Extract the [x, y] coordinate from the center of the cell holding the provided text.  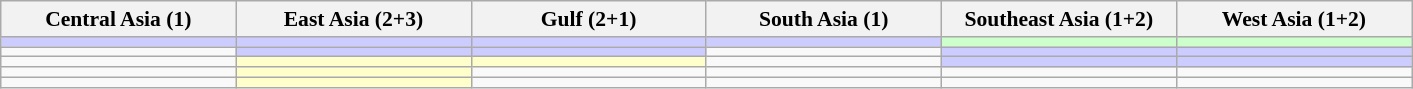
South Asia (1) [824, 19]
Gulf (2+1) [588, 19]
West Asia (1+2) [1294, 19]
Southeast Asia (1+2) [1058, 19]
Central Asia (1) [118, 19]
East Asia (2+3) [354, 19]
